Provide the (x, y) coordinate of the cell's center where the given text is located.  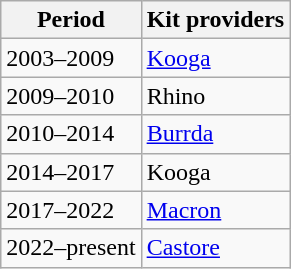
Macron (216, 210)
Castore (216, 248)
2017–2022 (71, 210)
Period (71, 20)
2010–2014 (71, 134)
Kit providers (216, 20)
2009–2010 (71, 96)
Rhino (216, 96)
2003–2009 (71, 58)
Burrda (216, 134)
2022–present (71, 248)
2014–2017 (71, 172)
